Determine the [X, Y] coordinate at the center of the cell enclosing the given text.  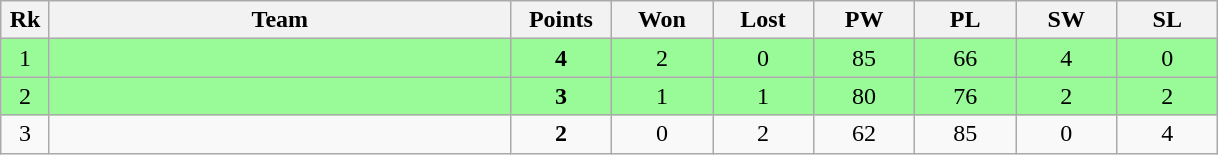
76 [966, 96]
Lost [762, 20]
80 [864, 96]
Won [662, 20]
Team [280, 20]
Points [560, 20]
Rk [26, 20]
SW [1066, 20]
PL [966, 20]
SL [1168, 20]
62 [864, 134]
66 [966, 58]
PW [864, 20]
